Pinpoint the cell where the given text exists, returning its (X, Y) midpoint coordinate. 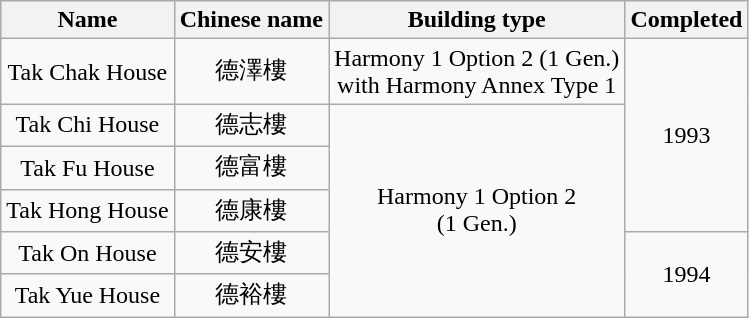
德裕樓 (251, 296)
Harmony 1 Option 2(1 Gen.) (477, 210)
Tak Chak House (88, 72)
1993 (686, 136)
1994 (686, 274)
德澤樓 (251, 72)
Name (88, 20)
Tak On House (88, 254)
Building type (477, 20)
Tak Fu House (88, 168)
德安樓 (251, 254)
Harmony 1 Option 2 (1 Gen.)with Harmony Annex Type 1 (477, 72)
Tak Hong House (88, 210)
Tak Chi House (88, 126)
Tak Yue House (88, 296)
德富樓 (251, 168)
德志樓 (251, 126)
德康樓 (251, 210)
Completed (686, 20)
Chinese name (251, 20)
